Output the (X, Y) coordinate of the center of the cell containing the given text.  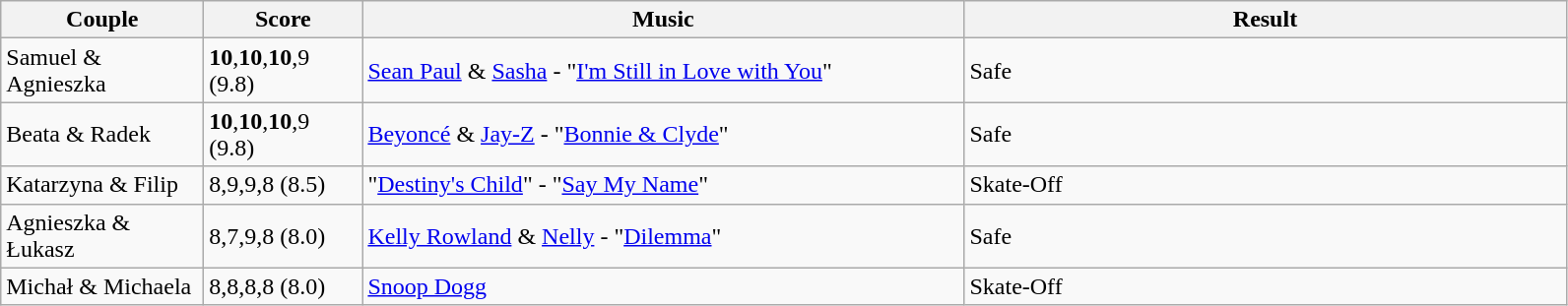
"Destiny's Child" - "Say My Name" (664, 185)
8,9,9,8 (8.5) (284, 185)
8,7,9,8 (8.0) (284, 236)
Couple (102, 20)
Beyoncé & Jay-Z - "Bonnie & Clyde" (664, 134)
Katarzyna & Filip (102, 185)
Music (664, 20)
Sean Paul & Sasha - "I'm Still in Love with You" (664, 71)
Kelly Rowland & Nelly - "Dilemma" (664, 236)
Beata & Radek (102, 134)
Result (1265, 20)
Michał & Michaela (102, 286)
8,8,8,8 (8.0) (284, 286)
Snoop Dogg (664, 286)
Score (284, 20)
Agnieszka & Łukasz (102, 236)
Samuel & Agnieszka (102, 71)
